For the text-containing cell, return its midpoint in (x, y) coordinate format. 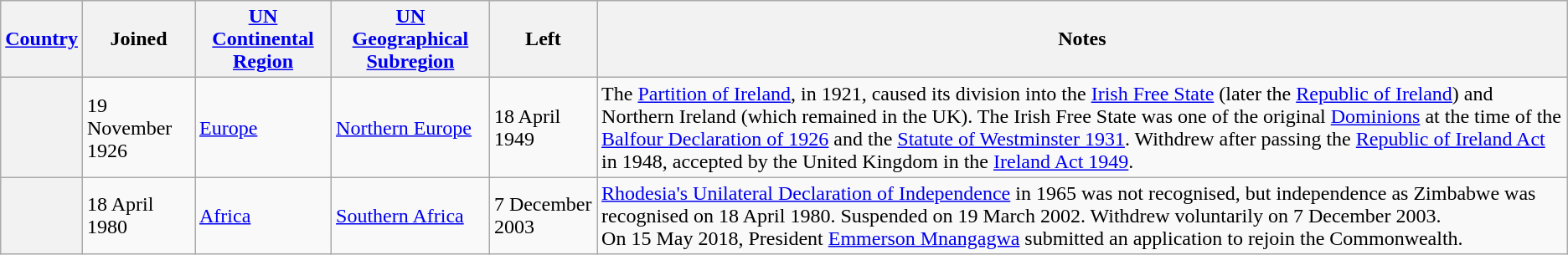
Country (42, 39)
Notes (1082, 39)
Northern Europe (410, 127)
7 December 2003 (543, 216)
UN Continental Region (263, 39)
Europe (263, 127)
19 November 1926 (138, 127)
Left (543, 39)
Joined (138, 39)
18 April 1949 (543, 127)
Southern Africa (410, 216)
UN Geographical Subregion (410, 39)
18 April 1980 (138, 216)
Africa (263, 216)
